For the text-containing cell, return its midpoint in (X, Y) coordinate format. 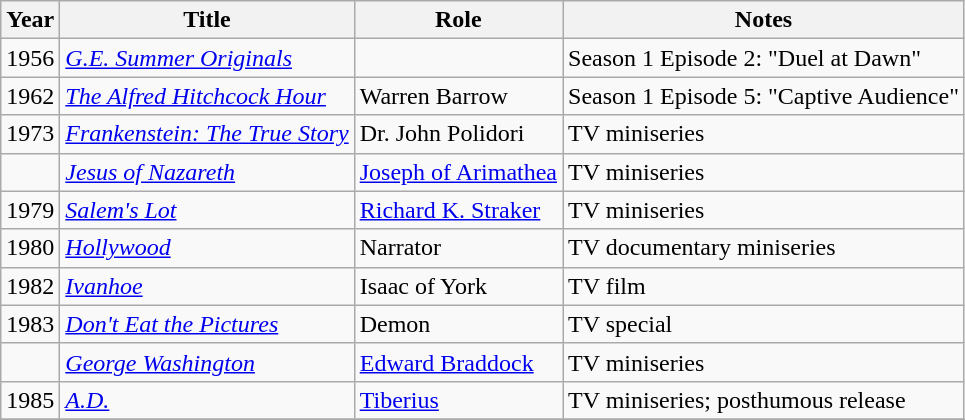
Season 1 Episode 5: "Captive Audience" (764, 96)
Jesus of Nazareth (207, 172)
1985 (30, 400)
1962 (30, 96)
Frankenstein: The True Story (207, 134)
Hollywood (207, 248)
Dr. John Polidori (458, 134)
1973 (30, 134)
Isaac of York (458, 286)
Joseph of Arimathea (458, 172)
Year (30, 20)
TV documentary miniseries (764, 248)
TV special (764, 324)
G.E. Summer Originals (207, 58)
1956 (30, 58)
George Washington (207, 362)
Notes (764, 20)
Role (458, 20)
Warren Barrow (458, 96)
Ivanhoe (207, 286)
Narrator (458, 248)
Richard K. Straker (458, 210)
1983 (30, 324)
A.D. (207, 400)
Season 1 Episode 2: "Duel at Dawn" (764, 58)
Don't Eat the Pictures (207, 324)
1982 (30, 286)
Tiberius (458, 400)
Salem's Lot (207, 210)
TV miniseries; posthumous release (764, 400)
Title (207, 20)
The Alfred Hitchcock Hour (207, 96)
1980 (30, 248)
TV film (764, 286)
1979 (30, 210)
Demon (458, 324)
Edward Braddock (458, 362)
